Detect which cell encompasses the target text, then output its (X, Y) center coordinate. 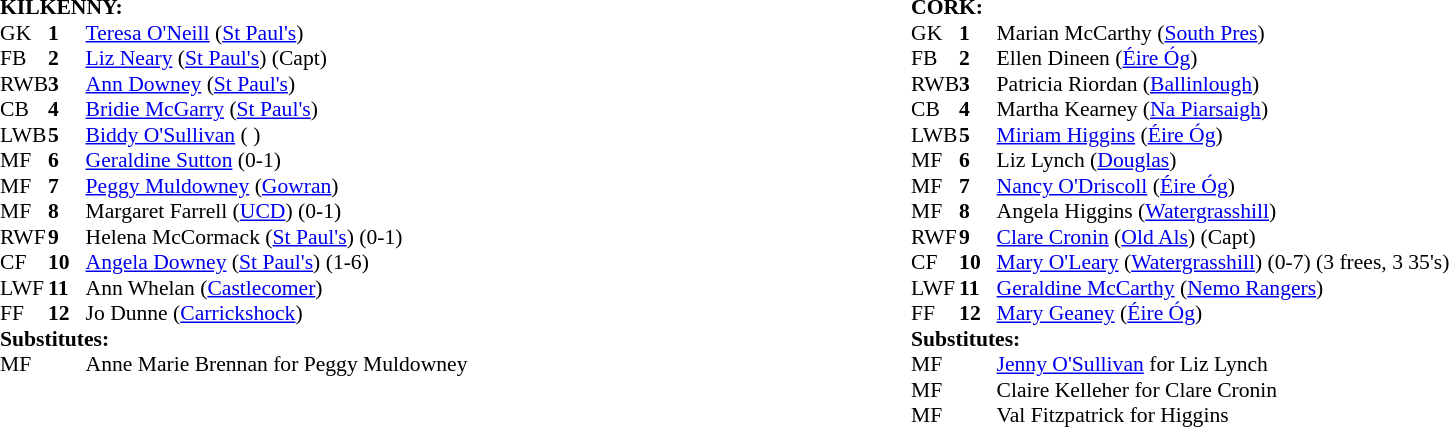
Angela Downey (St Paul's) (1-6) (277, 263)
Teresa O'Neill (St Paul's) (277, 33)
Jo Dunne (Carrickshock) (277, 313)
Ann Downey (St Paul's) (277, 84)
Ann Whelan (Castlecomer) (277, 288)
Anne Marie Brennan for Peggy Muldowney (277, 365)
Biddy O'Sullivan ( ) (277, 135)
Helena McCormack (St Paul's) (0-1) (277, 237)
Bridie McGarry (St Paul's) (277, 109)
Geraldine Sutton (0-1) (277, 161)
Liz Neary (St Paul's) (Capt) (277, 59)
Margaret Farrell (UCD) (0-1) (277, 211)
Peggy Muldowney (Gowran) (277, 186)
